Detect which cell encompasses the target text, then output its (x, y) center coordinate. 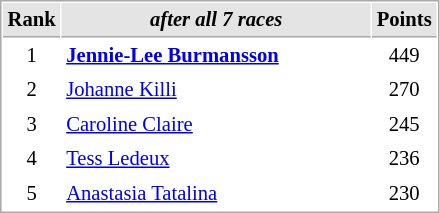
4 (32, 158)
Tess Ledeux (216, 158)
5 (32, 194)
270 (404, 90)
Jennie-Lee Burmansson (216, 56)
Anastasia Tatalina (216, 194)
236 (404, 158)
245 (404, 124)
449 (404, 56)
Caroline Claire (216, 124)
after all 7 races (216, 20)
Points (404, 20)
230 (404, 194)
3 (32, 124)
Johanne Killi (216, 90)
2 (32, 90)
1 (32, 56)
Rank (32, 20)
